Extract the [X, Y] coordinate from the center of the cell holding the provided text.  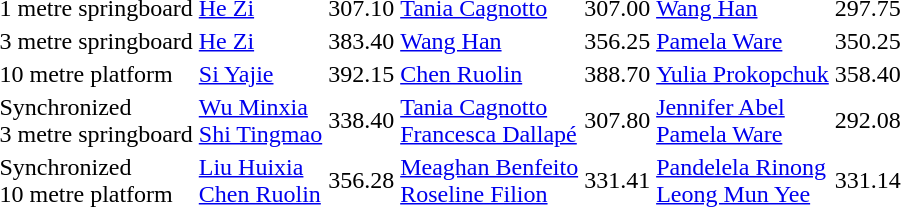
356.25 [618, 41]
He Zi [260, 41]
Si Yajie [260, 74]
Chen Ruolin [490, 74]
Wu MinxiaShi Tingmao [260, 120]
Tania CagnottoFrancesca Dallapé [490, 120]
307.80 [618, 120]
383.40 [362, 41]
388.70 [618, 74]
Yulia Prokopchuk [743, 74]
392.15 [362, 74]
338.40 [362, 120]
Wang Han [490, 41]
Pamela Ware [743, 41]
Jennifer AbelPamela Ware [743, 120]
